Output the [x, y] coordinate of the center of the cell containing the given text.  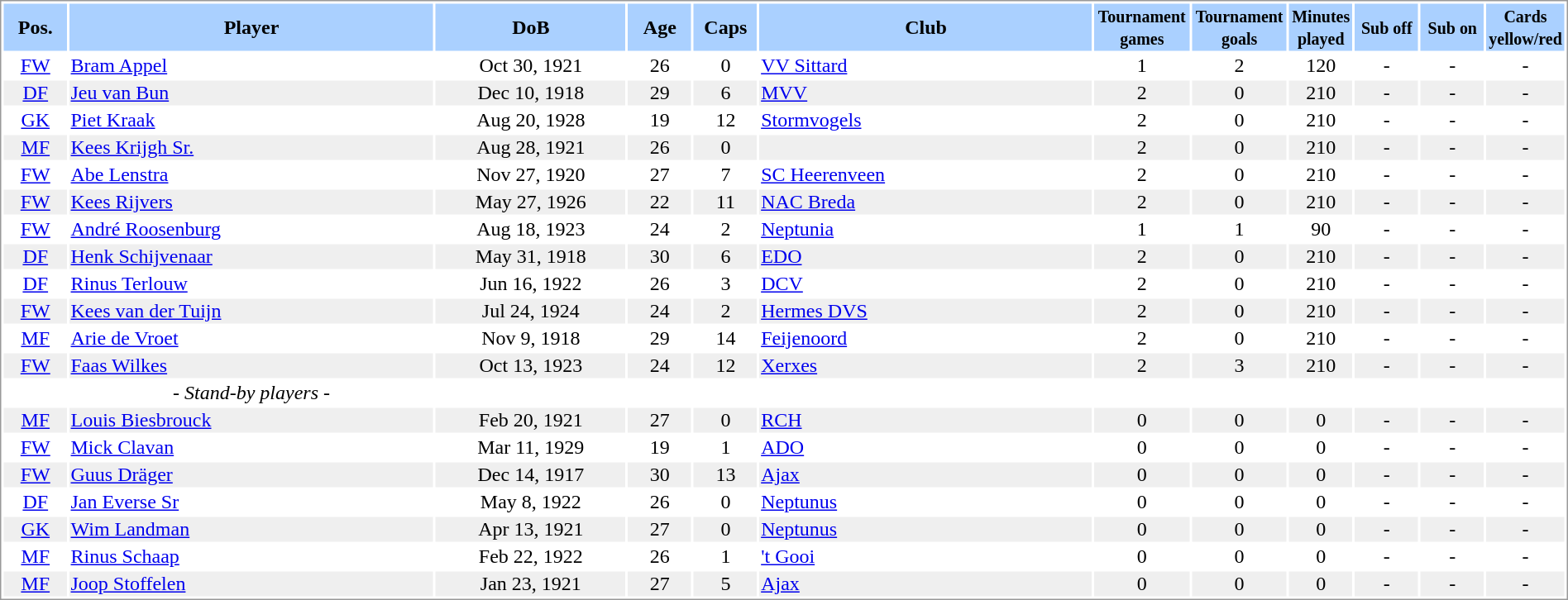
Apr 13, 1921 [531, 530]
Tournamentgoals [1239, 26]
Feb 22, 1922 [531, 556]
Xerxes [926, 366]
Aug 28, 1921 [531, 148]
Henk Schijvenaar [251, 257]
Caps [726, 26]
11 [726, 202]
May 31, 1918 [531, 257]
EDO [926, 257]
NAC Breda [926, 202]
May 8, 1922 [531, 502]
Kees Rijvers [251, 202]
Stormvogels [926, 120]
Bram Appel [251, 65]
Club [926, 26]
Age [660, 26]
Jan Everse Sr [251, 502]
22 [660, 202]
Jul 24, 1924 [531, 312]
Faas Wilkes [251, 366]
Dec 14, 1917 [531, 475]
Minutesplayed [1322, 26]
Jan 23, 1921 [531, 584]
VV Sittard [926, 65]
Tournamentgames [1141, 26]
5 [726, 584]
Nov 27, 1920 [531, 174]
Louis Biesbrouck [251, 421]
Feijenoord [926, 338]
Guus Dräger [251, 475]
MVV [926, 93]
Player [251, 26]
Rinus Schaap [251, 556]
Feb 20, 1921 [531, 421]
Pos. [35, 26]
120 [1322, 65]
Cardsyellow/red [1526, 26]
Jeu van Bun [251, 93]
Aug 18, 1923 [531, 229]
Oct 13, 1923 [531, 366]
Jun 16, 1922 [531, 283]
Neptunia [926, 229]
Sub on [1452, 26]
Hermes DVS [926, 312]
Sub off [1386, 26]
Rinus Terlouw [251, 283]
ADO [926, 447]
't Gooi [926, 556]
DCV [926, 283]
Arie de Vroet [251, 338]
André Roosenburg [251, 229]
SC Heerenveen [926, 174]
Mar 11, 1929 [531, 447]
Piet Kraak [251, 120]
14 [726, 338]
Aug 20, 1928 [531, 120]
7 [726, 174]
Abe Lenstra [251, 174]
Mick Clavan [251, 447]
DoB [531, 26]
- Stand-by players - [251, 393]
May 27, 1926 [531, 202]
13 [726, 475]
Joop Stoffelen [251, 584]
Wim Landman [251, 530]
Kees van der Tuijn [251, 312]
Nov 9, 1918 [531, 338]
Dec 10, 1918 [531, 93]
Kees Krijgh Sr. [251, 148]
Oct 30, 1921 [531, 65]
RCH [926, 421]
90 [1322, 229]
